Pinpoint the cell where the given text exists, returning its [x, y] midpoint coordinate. 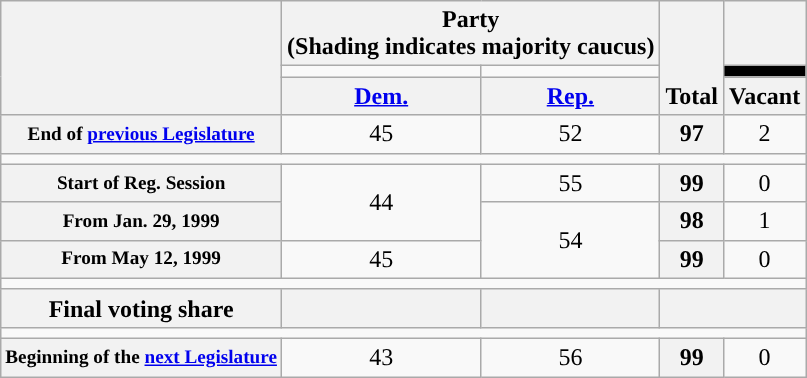
43 [382, 357]
1 [764, 221]
From Jan. 29, 1999 [142, 221]
Dem. [382, 96]
56 [570, 357]
Vacant [764, 96]
55 [570, 183]
Final voting share [142, 308]
Rep. [570, 96]
52 [570, 134]
Beginning of the next Legislature [142, 357]
2 [764, 134]
Total [692, 58]
Start of Reg. Session [142, 183]
98 [692, 221]
44 [382, 202]
End of previous Legislature [142, 134]
Party (Shading indicates majority caucus) [471, 34]
54 [570, 240]
From May 12, 1999 [142, 259]
97 [692, 134]
